For the text-containing cell, return its midpoint in [x, y] coordinate format. 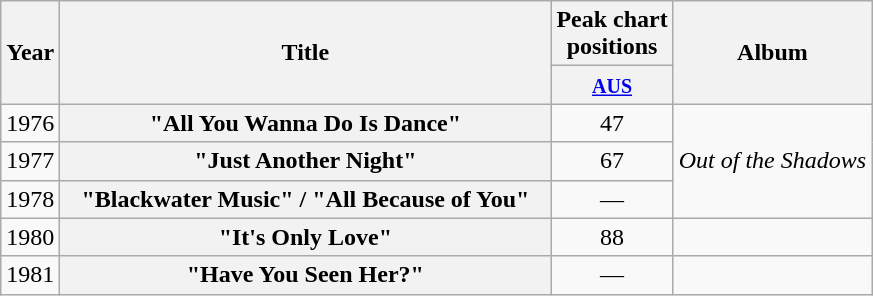
1977 [30, 161]
1981 [30, 275]
"All You Wanna Do Is Dance" [306, 123]
Year [30, 52]
"Have You Seen Her?" [306, 275]
47 [612, 123]
AUS [612, 85]
1976 [30, 123]
Peak chartpositions [612, 34]
Album [772, 52]
88 [612, 237]
67 [612, 161]
1980 [30, 237]
Title [306, 52]
"It's Only Love" [306, 237]
Out of the Shadows [772, 161]
1978 [30, 199]
"Blackwater Music" / "All Because of You" [306, 199]
"Just Another Night" [306, 161]
